Capture the cell that displays the provided text and extract its [x, y] central coordinate. 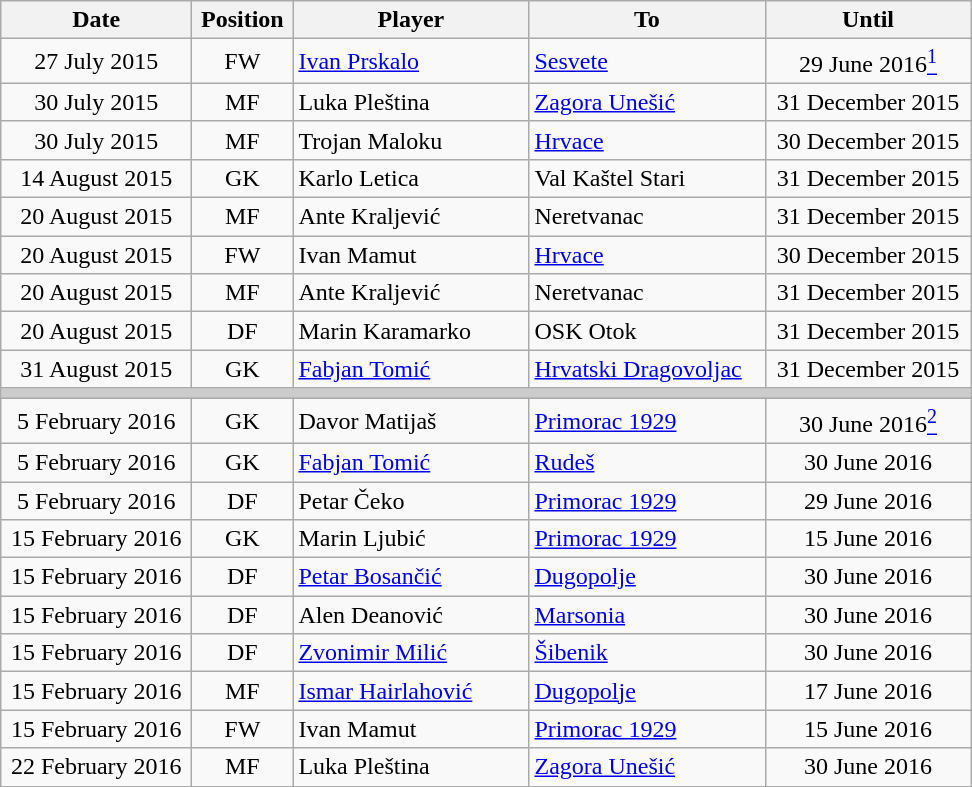
Until [868, 20]
Marsonia [647, 615]
31 August 2015 [96, 369]
Ismar Hairlahović [411, 691]
30 June 20162 [868, 422]
Sesvete [647, 62]
22 February 2016 [96, 767]
Position [242, 20]
Šibenik [647, 653]
Zvonimir Milić [411, 653]
Alen Deanović [411, 615]
OSK Otok [647, 331]
Marin Ljubić [411, 539]
27 July 2015 [96, 62]
Date [96, 20]
Ivan Prskalo [411, 62]
Rudeš [647, 462]
14 August 2015 [96, 178]
17 June 2016 [868, 691]
Petar Čeko [411, 501]
Karlo Letica [411, 178]
To [647, 20]
Val Kaštel Stari [647, 178]
29 June 20161 [868, 62]
Davor Matijaš [411, 422]
Marin Karamarko [411, 331]
29 June 2016 [868, 501]
Trojan Maloku [411, 140]
Petar Bosančić [411, 577]
Hrvatski Dragovoljac [647, 369]
Player [411, 20]
